Identify which cell holds the provided text, then report its (x, y) central coordinate. 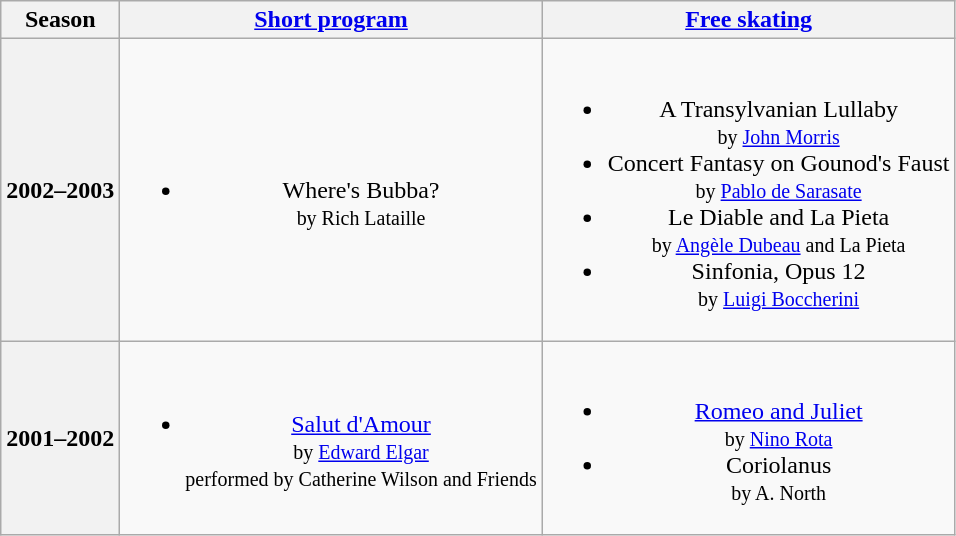
Free skating (748, 20)
2001–2002 (60, 438)
Season (60, 20)
Salut d'Amour by Edward Elgar performed by Catherine Wilson and Friends (331, 438)
Romeo and Juliet by Nino Rota Coriolanus by A. North (748, 438)
Where's Bubba? by Rich Lataille (331, 190)
2002–2003 (60, 190)
Short program (331, 20)
